Detect which cell encompasses the target text, then output its [x, y] center coordinate. 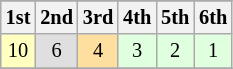
1 [213, 51]
2nd [56, 17]
4 [98, 51]
3 [137, 51]
1st [18, 17]
4th [137, 17]
6 [56, 51]
3rd [98, 17]
10 [18, 51]
5th [175, 17]
2 [175, 51]
6th [213, 17]
